Return the (X, Y) coordinate for the center point of the cell that contains the specified text.  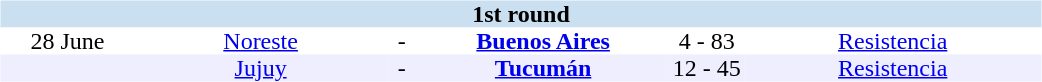
1st round (520, 14)
Jujuy (260, 68)
12 - 45 (707, 68)
4 - 83 (707, 42)
28 June (67, 42)
Tucumán (544, 68)
Buenos Aires (544, 42)
Noreste (260, 42)
